From the cell containing the given text, extract its center point as [X, Y] coordinate. 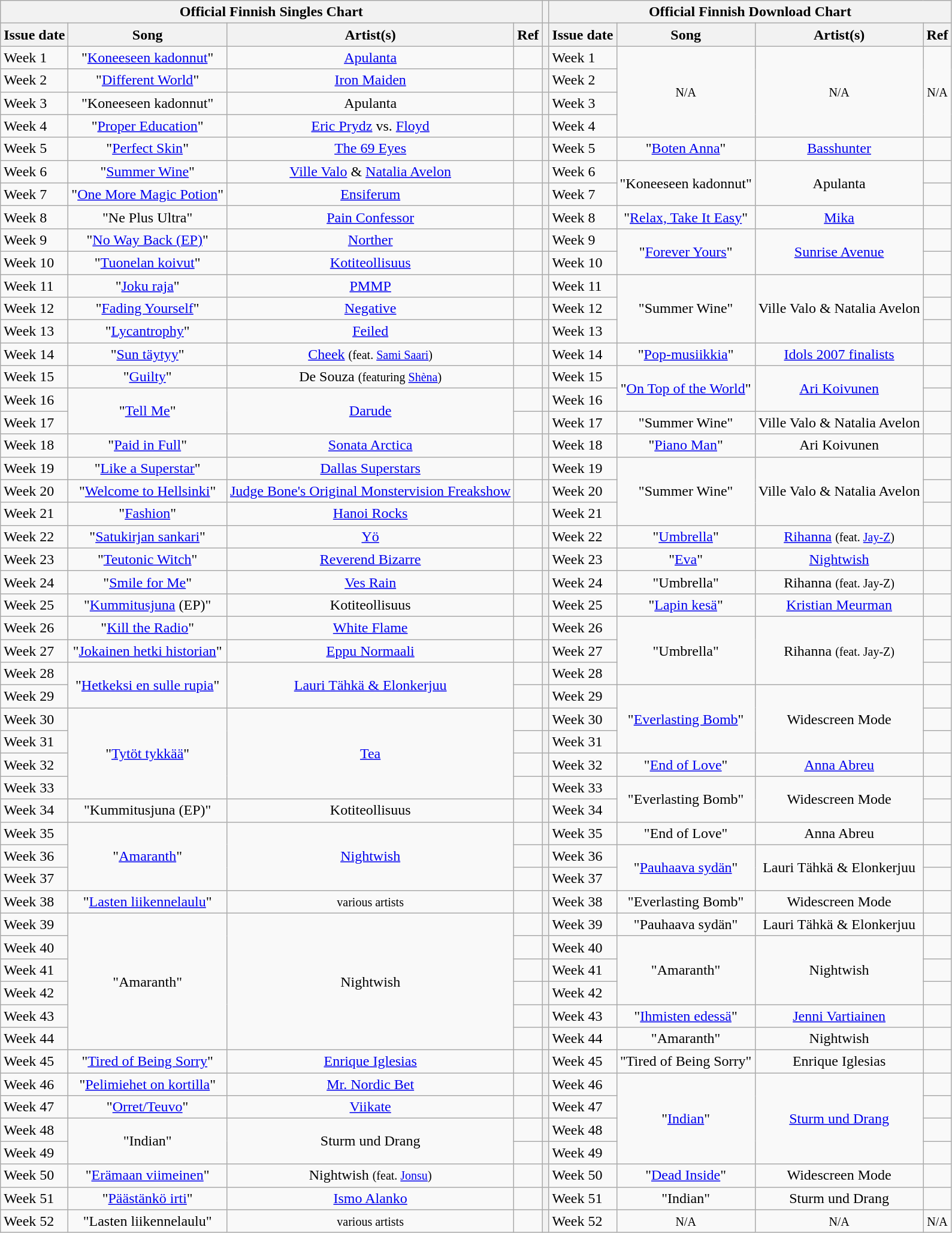
"Fading Yourself" [147, 309]
Sunrise Avenue [839, 251]
"Fashion" [147, 514]
Ismo Alanko [370, 1198]
"Päästänkö irti" [147, 1198]
Hanoi Rocks [370, 514]
"Erämaan viimeinen" [147, 1175]
Tea [370, 753]
Idols 2007 finalists [839, 354]
"Forever Yours" [685, 251]
Mika [839, 217]
"Smile for Me" [147, 582]
Official Finnish Singles Chart [271, 12]
Judge Bone's Original Monstervision Freakshow [370, 491]
Iron Maiden [370, 80]
"On Top of the World" [685, 388]
"Orret/Teuvo" [147, 1107]
Reverend Bizarre [370, 559]
"Jokainen hetki historian" [147, 650]
"Teutonic Witch" [147, 559]
Darude [370, 411]
"Relax, Take It Easy" [685, 217]
Eppu Normaali [370, 650]
White Flame [370, 628]
Ensiferum [370, 194]
"Boten Anna" [685, 149]
"Piano Man" [685, 445]
"Tuonelan koivut" [147, 263]
Official Finnish Download Chart [750, 12]
"Hetkeksi en sulle rupia" [147, 685]
Viikate [370, 1107]
Norther [370, 240]
"Ihmisten edessä" [685, 1016]
Negative [370, 309]
"Welcome to Hellsinki" [147, 491]
Mr. Nordic Bet [370, 1084]
Dallas Superstars [370, 468]
"Lapin kesä" [685, 605]
"Sun täytyy" [147, 354]
De Souza (featuring Shèna) [370, 377]
"One More Magic Potion" [147, 194]
Kristian Meurman [839, 605]
Cheek (feat. Sami Saari) [370, 354]
"Dead Inside" [685, 1175]
Nightwish (feat. Jonsu) [370, 1175]
"Lycantrophy" [147, 331]
"Tell Me" [147, 411]
"Proper Education" [147, 126]
Basshunter [839, 149]
"Guilty" [147, 377]
"Tytöt tykkää" [147, 753]
Eric Prydz vs. Floyd [370, 126]
"Different World" [147, 80]
Pain Confessor [370, 217]
"Kill the Radio" [147, 628]
"Perfect Skin" [147, 149]
"Eva" [685, 559]
"Satukirjan sankari" [147, 536]
The 69 Eyes [370, 149]
PMMP [370, 286]
"Ne Plus Ultra" [147, 217]
Ves Rain [370, 582]
"Pelimiehet on kortilla" [147, 1084]
"Pop-musiikkia" [685, 354]
Jenni Vartiainen [839, 1016]
Yö [370, 536]
Sonata Arctica [370, 445]
Feiled [370, 331]
"No Way Back (EP)" [147, 240]
"Like a Superstar" [147, 468]
"Paid in Full" [147, 445]
"Joku raja" [147, 286]
